Locate the cell with the specified text and output its [x, y] center coordinate. 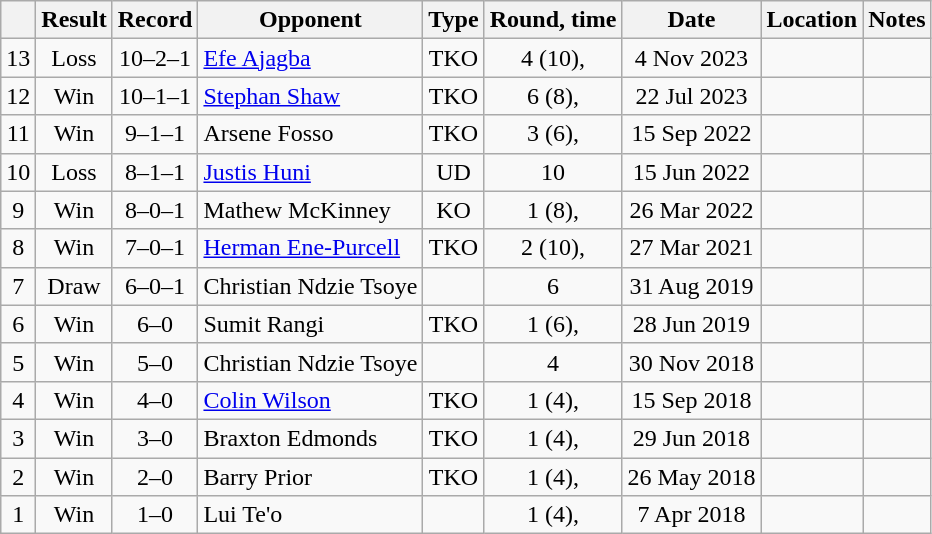
Lui Te'o [310, 515]
2 (10), [553, 248]
4–0 [155, 400]
10–1–1 [155, 96]
Date [692, 20]
3 [18, 438]
5–0 [155, 362]
27 Mar 2021 [692, 248]
Braxton Edmonds [310, 438]
2–0 [155, 477]
Result [74, 20]
13 [18, 58]
3 (6), [553, 134]
15 Jun 2022 [692, 172]
11 [18, 134]
UD [454, 172]
Arsene Fosso [310, 134]
8–1–1 [155, 172]
Opponent [310, 20]
Record [155, 20]
8–0–1 [155, 210]
Sumit Rangi [310, 324]
6–0 [155, 324]
22 Jul 2023 [692, 96]
30 Nov 2018 [692, 362]
7 [18, 286]
1–0 [155, 515]
7–0–1 [155, 248]
12 [18, 96]
4 (10), [553, 58]
9–1–1 [155, 134]
Justis Huni [310, 172]
1 (6), [553, 324]
Mathew McKinney [310, 210]
6–0–1 [155, 286]
4 Nov 2023 [692, 58]
Efe Ajagba [310, 58]
9 [18, 210]
10–2–1 [155, 58]
15 Sep 2018 [692, 400]
28 Jun 2019 [692, 324]
Notes [897, 20]
7 Apr 2018 [692, 515]
Location [812, 20]
15 Sep 2022 [692, 134]
26 May 2018 [692, 477]
29 Jun 2018 [692, 438]
Stephan Shaw [310, 96]
5 [18, 362]
3–0 [155, 438]
26 Mar 2022 [692, 210]
Draw [74, 286]
31 Aug 2019 [692, 286]
Herman Ene-Purcell [310, 248]
1 (8), [553, 210]
Colin Wilson [310, 400]
8 [18, 248]
Type [454, 20]
KO [454, 210]
2 [18, 477]
Round, time [553, 20]
6 (8), [553, 96]
Barry Prior [310, 477]
1 [18, 515]
